From the cell containing the given text, extract its center point as [X, Y] coordinate. 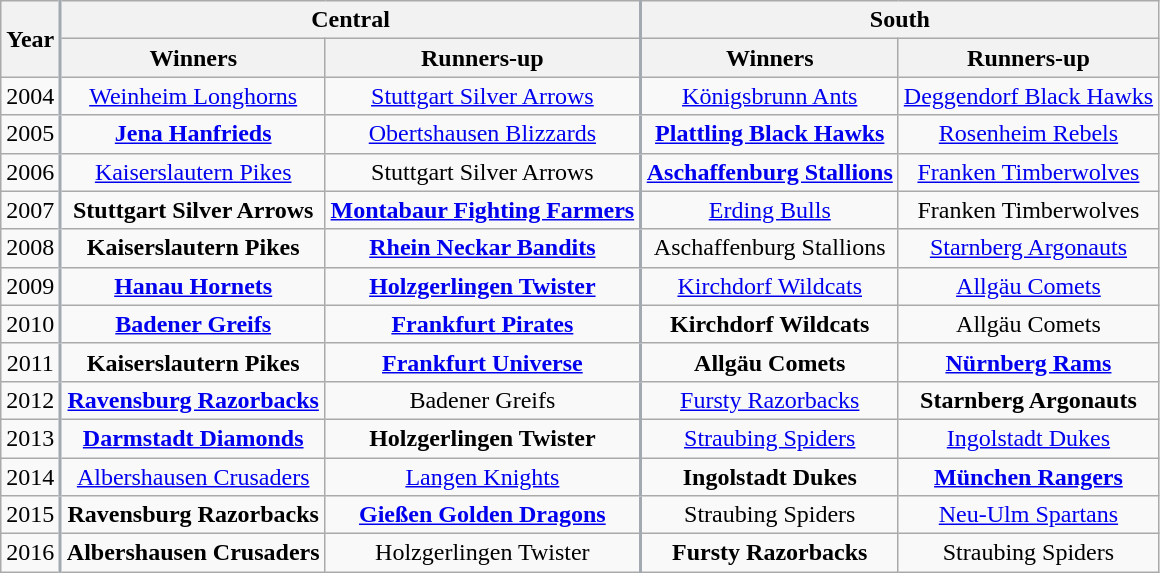
München Rangers [1028, 477]
2012 [31, 400]
Langen Knights [482, 477]
Königsbrunn Ants [769, 96]
2005 [31, 134]
Erding Bulls [769, 210]
Rhein Neckar Bandits [482, 248]
Frankfurt Universe [482, 362]
Montabaur Fighting Farmers [482, 210]
2010 [31, 324]
Gießen Golden Dragons [482, 515]
Nürnberg Rams [1028, 362]
2011 [31, 362]
2008 [31, 248]
Weinheim Longhorns [194, 96]
Plattling Black Hawks [769, 134]
Year [31, 39]
2004 [31, 96]
South [899, 20]
2007 [31, 210]
Jena Hanfrieds [194, 134]
Deggendorf Black Hawks [1028, 96]
2016 [31, 553]
2009 [31, 286]
Darmstadt Diamonds [194, 438]
Neu-Ulm Spartans [1028, 515]
Obertshausen Blizzards [482, 134]
2013 [31, 438]
Central [351, 20]
Rosenheim Rebels [1028, 134]
2006 [31, 172]
2014 [31, 477]
2015 [31, 515]
Frankfurt Pirates [482, 324]
Hanau Hornets [194, 286]
